Capture the cell that displays the provided text and extract its [X, Y] central coordinate. 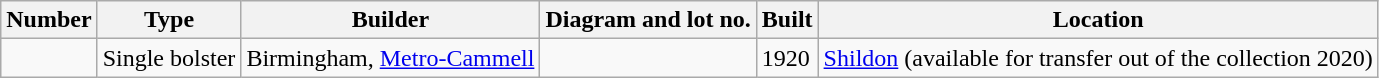
Shildon (available for transfer out of the collection 2020) [1098, 58]
Type [169, 20]
Single bolster [169, 58]
Birmingham, Metro-Cammell [390, 58]
Number [49, 20]
Built [787, 20]
Location [1098, 20]
Diagram and lot no. [648, 20]
Builder [390, 20]
1920 [787, 58]
